Search for the cell housing the specified text and yield its (x, y) center coordinate. 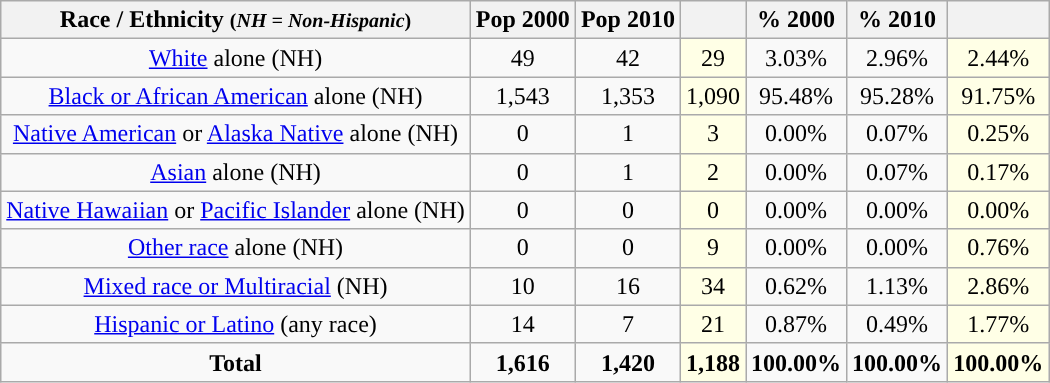
34 (712, 286)
16 (628, 286)
Race / Ethnicity (NH = Non-Hispanic) (236, 20)
1,188 (712, 362)
0.62% (796, 286)
Native American or Alaska Native alone (NH) (236, 134)
1.13% (898, 286)
95.48% (796, 96)
91.75% (998, 96)
Pop 2000 (522, 20)
1,090 (712, 96)
Native Hawaiian or Pacific Islander alone (NH) (236, 210)
9 (712, 248)
7 (628, 324)
Hispanic or Latino (any race) (236, 324)
Black or African American alone (NH) (236, 96)
1,353 (628, 96)
0.49% (898, 324)
Total (236, 362)
21 (712, 324)
95.28% (898, 96)
14 (522, 324)
Pop 2010 (628, 20)
3 (712, 134)
2 (712, 172)
10 (522, 286)
0.25% (998, 134)
Other race alone (NH) (236, 248)
0.87% (796, 324)
49 (522, 58)
2.96% (898, 58)
2.44% (998, 58)
White alone (NH) (236, 58)
29 (712, 58)
42 (628, 58)
1,420 (628, 362)
2.86% (998, 286)
3.03% (796, 58)
1,543 (522, 96)
Asian alone (NH) (236, 172)
0.76% (998, 248)
1.77% (998, 324)
% 2000 (796, 20)
Mixed race or Multiracial (NH) (236, 286)
0.17% (998, 172)
1,616 (522, 362)
% 2010 (898, 20)
